Return (X, Y) of the center of cell containing provided text 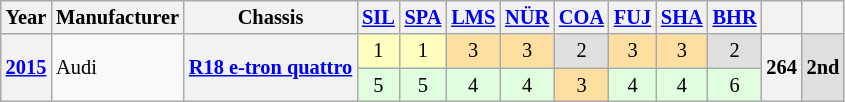
SHA (682, 17)
2015 (26, 68)
FUJ (632, 17)
264 (781, 68)
R18 e-tron quattro (270, 68)
2nd (824, 68)
Audi (118, 68)
Manufacturer (118, 17)
6 (735, 85)
LMS (473, 17)
NÜR (527, 17)
SPA (424, 17)
COA (582, 17)
SIL (378, 17)
BHR (735, 17)
Chassis (270, 17)
Year (26, 17)
